Identify which cell holds the provided text, then report its [x, y] central coordinate. 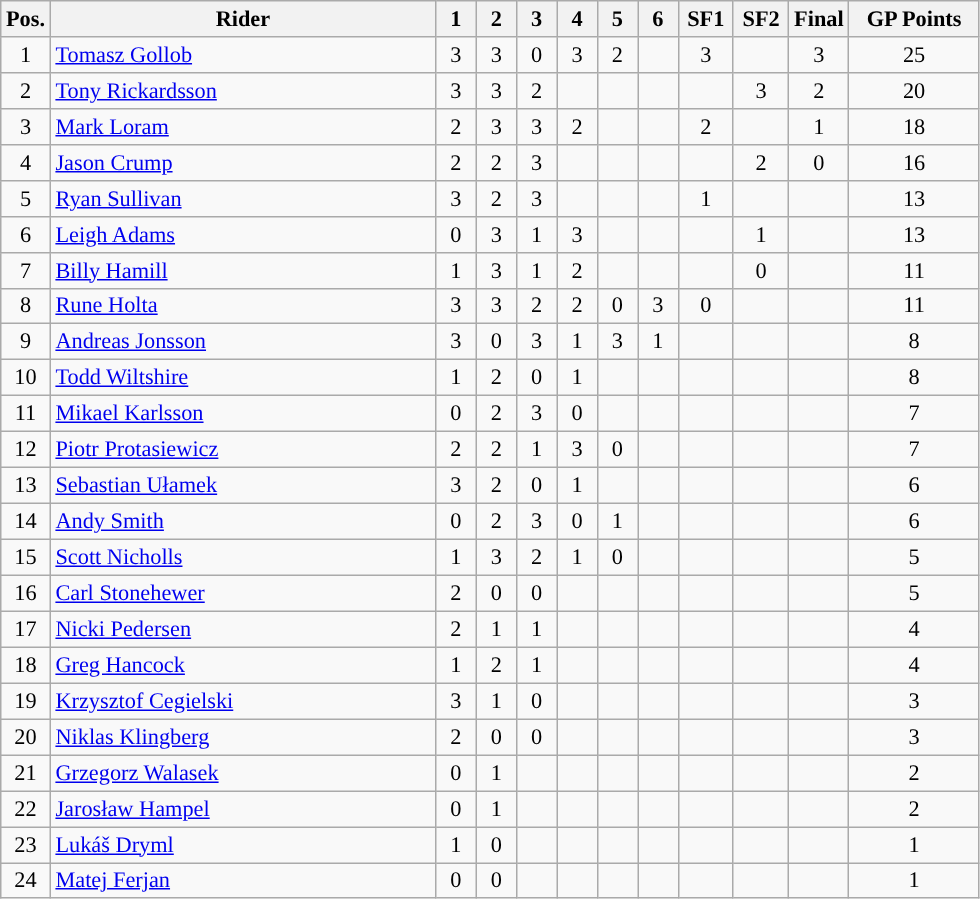
Todd Wiltshire [242, 378]
22 [26, 809]
19 [26, 701]
17 [26, 629]
Final [819, 19]
12 [26, 450]
Matej Ferjan [242, 880]
Mark Loram [242, 126]
Sebastian Ułamek [242, 485]
25 [914, 55]
Jason Crump [242, 162]
Pos. [26, 19]
Piotr Protasiewicz [242, 450]
24 [26, 880]
Greg Hancock [242, 665]
15 [26, 557]
Billy Hamill [242, 270]
Rider [242, 19]
Jarosław Hampel [242, 809]
SF1 [706, 19]
Mikael Karlsson [242, 414]
Ryan Sullivan [242, 198]
10 [26, 378]
Scott Nicholls [242, 557]
23 [26, 844]
Krzysztof Cegielski [242, 701]
Carl Stonehewer [242, 593]
14 [26, 521]
Tony Rickardsson [242, 90]
Grzegorz Walasek [242, 773]
Leigh Adams [242, 234]
Lukáš Dryml [242, 844]
Andreas Jonsson [242, 342]
9 [26, 342]
Rune Holta [242, 306]
Tomasz Gollob [242, 55]
GP Points [914, 19]
Niklas Klingberg [242, 737]
21 [26, 773]
Nicki Pedersen [242, 629]
Andy Smith [242, 521]
SF2 [760, 19]
